Detect which cell encompasses the target text, then output its [X, Y] center coordinate. 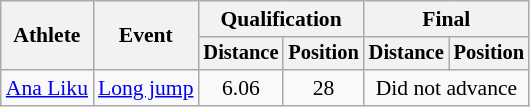
6.06 [240, 88]
Qualification [280, 19]
Did not advance [446, 88]
Athlete [47, 36]
Final [446, 19]
Ana Liku [47, 88]
28 [323, 88]
Long jump [146, 88]
Event [146, 36]
